Search for the cell housing the specified text and yield its (X, Y) center coordinate. 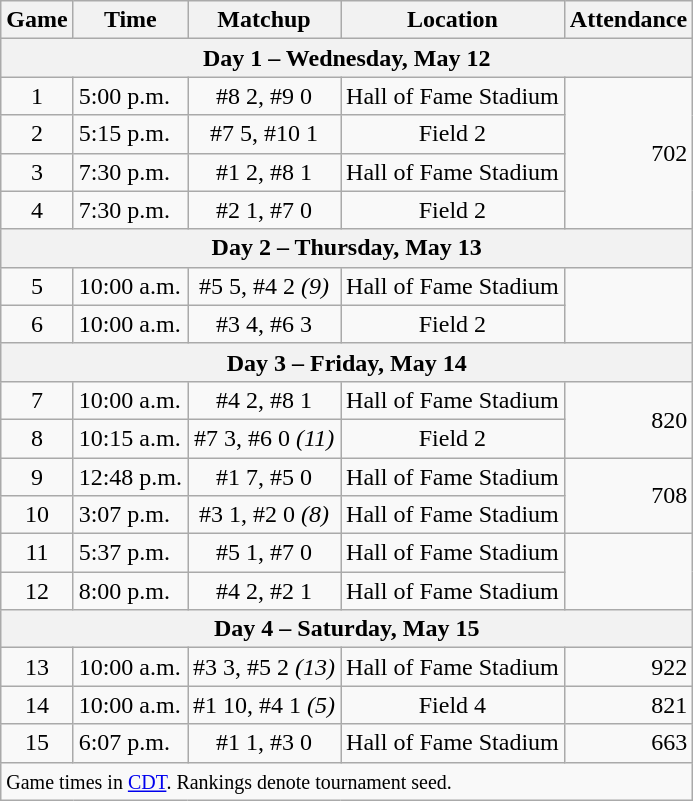
Field 4 (453, 705)
#3 3, #5 2 (13) (264, 667)
#1 10, #4 1 (5) (264, 705)
922 (628, 667)
#3 4, #6 3 (264, 324)
Day 2 – Thursday, May 13 (347, 248)
15 (37, 743)
Time (130, 20)
820 (628, 419)
#5 5, #4 2 (9) (264, 286)
6 (37, 324)
Matchup (264, 20)
5:37 p.m. (130, 553)
8 (37, 438)
#1 7, #5 0 (264, 477)
5:15 p.m. (130, 134)
12:48 p.m. (130, 477)
702 (628, 153)
3 (37, 172)
10:15 a.m. (130, 438)
1 (37, 96)
Location (453, 20)
#4 2, #2 1 (264, 591)
12 (37, 591)
#1 2, #8 1 (264, 172)
#1 1, #3 0 (264, 743)
708 (628, 496)
9 (37, 477)
#5 1, #7 0 (264, 553)
663 (628, 743)
Day 1 – Wednesday, May 12 (347, 58)
Day 4 – Saturday, May 15 (347, 629)
14 (37, 705)
#8 2, #9 0 (264, 96)
Day 3 – Friday, May 14 (347, 362)
Game (37, 20)
5 (37, 286)
Attendance (628, 20)
7 (37, 400)
5:00 p.m. (130, 96)
#4 2, #8 1 (264, 400)
Game times in CDT. Rankings denote tournament seed. (347, 781)
#2 1, #7 0 (264, 210)
#3 1, #2 0 (8) (264, 515)
8:00 p.m. (130, 591)
3:07 p.m. (130, 515)
13 (37, 667)
821 (628, 705)
2 (37, 134)
4 (37, 210)
#7 5, #10 1 (264, 134)
#7 3, #6 0 (11) (264, 438)
11 (37, 553)
6:07 p.m. (130, 743)
10 (37, 515)
